Search for the cell housing the specified text and yield its [x, y] center coordinate. 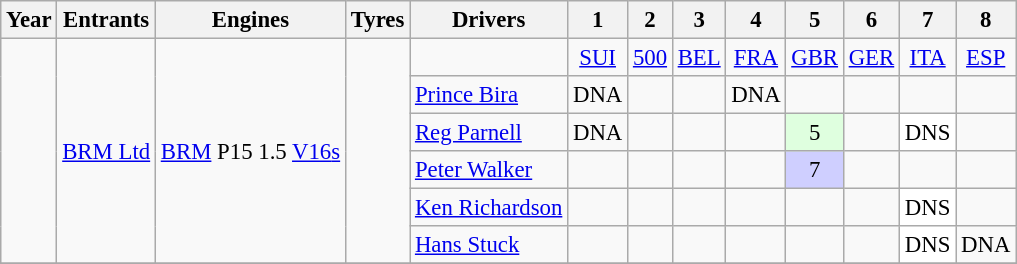
2 [650, 20]
GBR [814, 58]
BEL [699, 58]
4 [756, 20]
8 [986, 20]
Tyres [377, 20]
Drivers [489, 20]
Peter Walker [489, 170]
Ken Richardson [489, 208]
SUI [598, 58]
FRA [756, 58]
1 [598, 20]
3 [699, 20]
Prince Bira [489, 95]
500 [650, 58]
Reg Parnell [489, 133]
Engines [250, 20]
GER [871, 58]
6 [871, 20]
Year [29, 20]
ESP [986, 58]
Hans Stuck [489, 245]
Entrants [106, 20]
ITA [928, 58]
